Detect which cell encompasses the target text, then output its [X, Y] center coordinate. 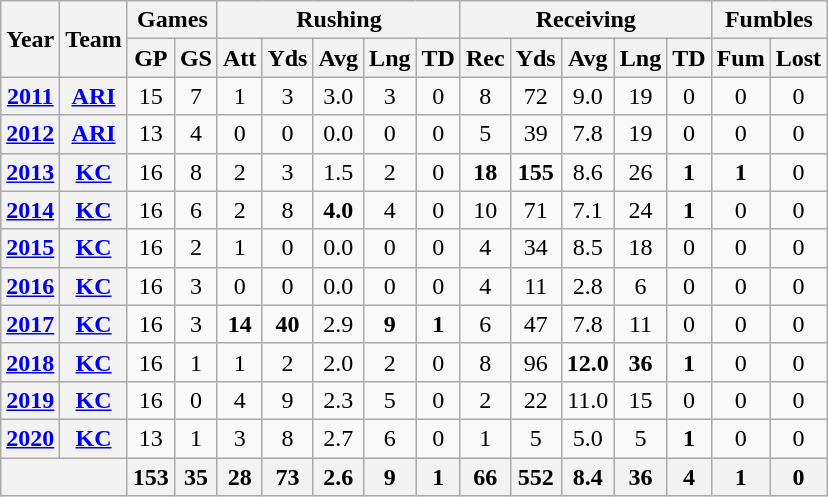
26 [640, 172]
2.7 [338, 438]
39 [536, 134]
72 [536, 96]
22 [536, 400]
2.0 [338, 362]
2016 [30, 286]
3.0 [338, 96]
Rushing [338, 20]
35 [196, 477]
GS [196, 58]
8.4 [588, 477]
2018 [30, 362]
2.3 [338, 400]
14 [239, 324]
47 [536, 324]
8.5 [588, 248]
Games [172, 20]
2011 [30, 96]
2019 [30, 400]
Fumbles [768, 20]
2.8 [588, 286]
7 [196, 96]
24 [640, 210]
Year [30, 39]
73 [288, 477]
28 [239, 477]
2015 [30, 248]
Rec [485, 58]
2.9 [338, 324]
153 [150, 477]
Lost [798, 58]
66 [485, 477]
34 [536, 248]
Att [239, 58]
71 [536, 210]
Team [94, 39]
9.0 [588, 96]
2017 [30, 324]
11.0 [588, 400]
2.6 [338, 477]
12.0 [588, 362]
1.5 [338, 172]
Fum [740, 58]
155 [536, 172]
2014 [30, 210]
4.0 [338, 210]
40 [288, 324]
96 [536, 362]
Receiving [586, 20]
GP [150, 58]
5.0 [588, 438]
2013 [30, 172]
8.6 [588, 172]
10 [485, 210]
552 [536, 477]
7.1 [588, 210]
2012 [30, 134]
2020 [30, 438]
